Determine the [X, Y] coordinate at the center of the cell enclosing the given text.  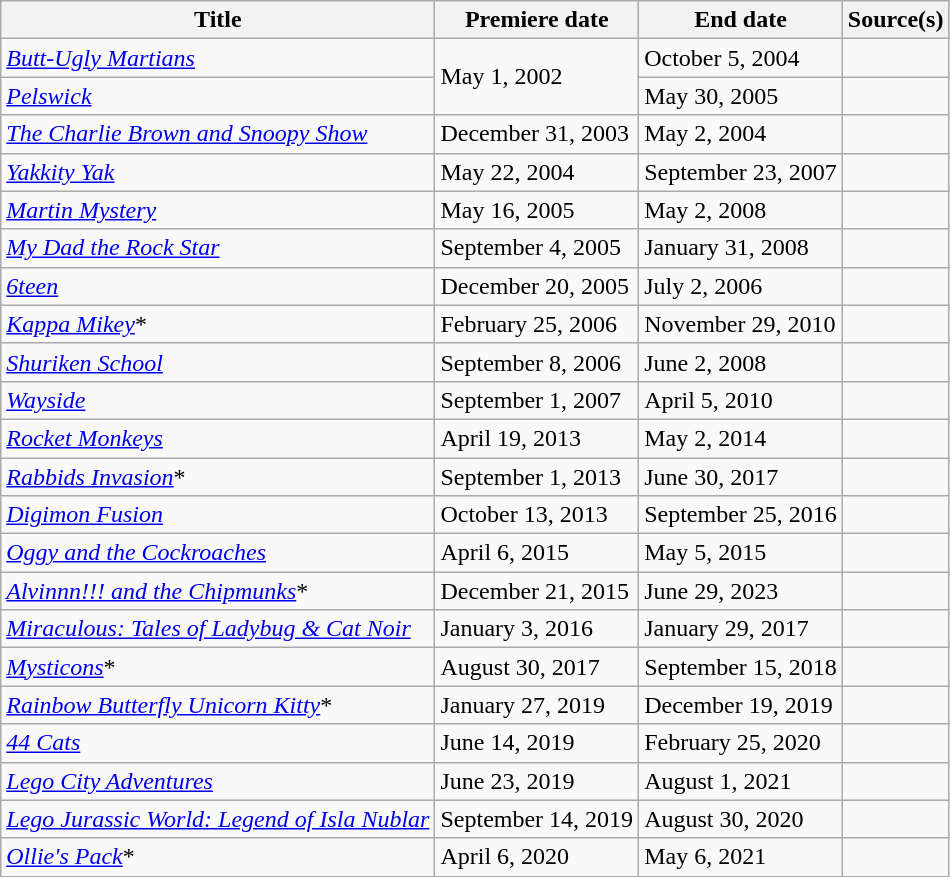
May 30, 2005 [741, 96]
September 14, 2019 [537, 819]
December 20, 2005 [537, 286]
October 5, 2004 [741, 58]
End date [741, 20]
September 8, 2006 [537, 362]
Rabbids Invasion* [218, 477]
Miraculous: Tales of Ladybug & Cat Noir [218, 629]
Source(s) [896, 20]
Rocket Monkeys [218, 438]
Oggy and the Cockroaches [218, 553]
September 1, 2007 [537, 400]
April 6, 2020 [537, 857]
Pelswick [218, 96]
June 30, 2017 [741, 477]
February 25, 2020 [741, 743]
May 5, 2015 [741, 553]
August 30, 2020 [741, 819]
May 2, 2004 [741, 134]
Kappa Mikey* [218, 324]
September 23, 2007 [741, 172]
January 31, 2008 [741, 248]
Ollie's Pack* [218, 857]
Butt-Ugly Martians [218, 58]
June 23, 2019 [537, 781]
January 3, 2016 [537, 629]
Yakkity Yak [218, 172]
44 Cats [218, 743]
September 1, 2013 [537, 477]
April 5, 2010 [741, 400]
December 21, 2015 [537, 591]
My Dad the Rock Star [218, 248]
Wayside [218, 400]
Mysticons* [218, 667]
May 22, 2004 [537, 172]
May 2, 2008 [741, 210]
April 6, 2015 [537, 553]
Martin Mystery [218, 210]
Lego Jurassic World: Legend of Isla Nublar [218, 819]
May 1, 2002 [537, 77]
Shuriken School [218, 362]
July 2, 2006 [741, 286]
Lego City Adventures [218, 781]
January 27, 2019 [537, 705]
June 14, 2019 [537, 743]
February 25, 2006 [537, 324]
November 29, 2010 [741, 324]
June 2, 2008 [741, 362]
September 4, 2005 [537, 248]
Alvinnn!!! and the Chipmunks* [218, 591]
December 31, 2003 [537, 134]
January 29, 2017 [741, 629]
May 2, 2014 [741, 438]
May 6, 2021 [741, 857]
September 15, 2018 [741, 667]
6teen [218, 286]
Premiere date [537, 20]
Digimon Fusion [218, 515]
December 19, 2019 [741, 705]
August 30, 2017 [537, 667]
Rainbow Butterfly Unicorn Kitty* [218, 705]
May 16, 2005 [537, 210]
Title [218, 20]
August 1, 2021 [741, 781]
April 19, 2013 [537, 438]
The Charlie Brown and Snoopy Show [218, 134]
October 13, 2013 [537, 515]
September 25, 2016 [741, 515]
June 29, 2023 [741, 591]
